Output the [x, y] coordinate of the center of the cell containing the given text.  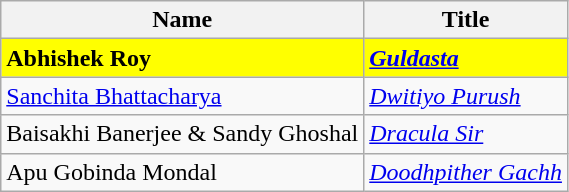
Abhishek Roy [182, 58]
Apu Gobinda Mondal [182, 172]
Sanchita Bhattacharya [182, 96]
Doodhpither Gachh [466, 172]
Guldasta [466, 58]
Baisakhi Banerjee & Sandy Ghoshal [182, 134]
Dracula Sir [466, 134]
Name [182, 20]
Dwitiyo Purush [466, 96]
Title [466, 20]
